Locate the cell with the specified text and output its [X, Y] center coordinate. 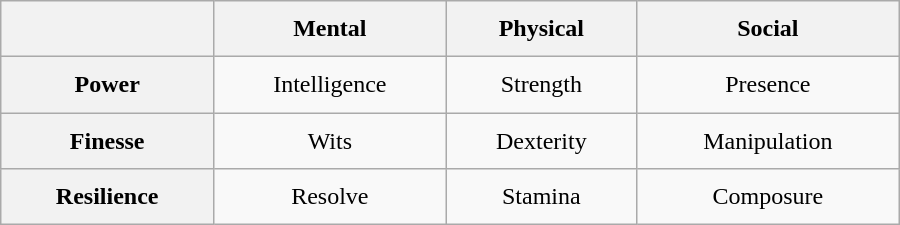
Dexterity [541, 140]
Presence [768, 85]
Stamina [541, 196]
Mental [330, 29]
Intelligence [330, 85]
Wits [330, 140]
Finesse [108, 140]
Social [768, 29]
Resolve [330, 196]
Resilience [108, 196]
Strength [541, 85]
Manipulation [768, 140]
Power [108, 85]
Physical [541, 29]
Composure [768, 196]
